Extract the (X, Y) coordinate from the center of the cell holding the provided text.  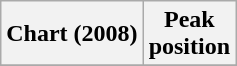
Chart (2008) (72, 34)
Peakposition (189, 34)
